Return the (X, Y) coordinate for the center point of the cell that contains the specified text.  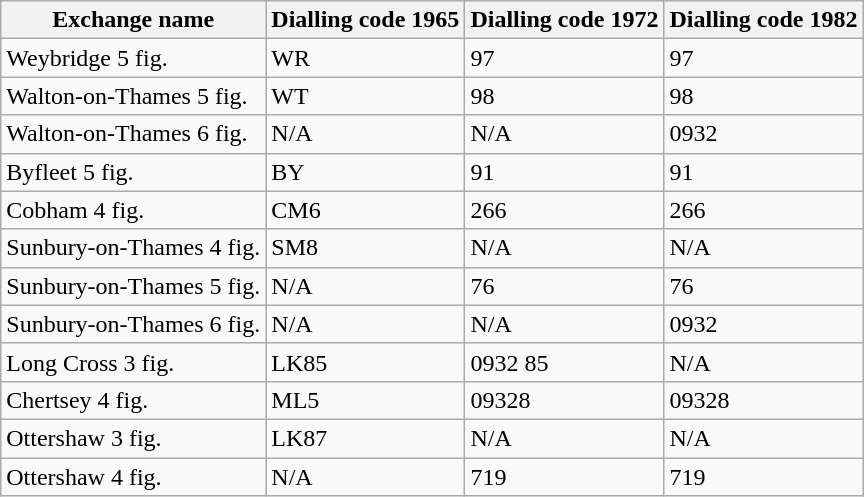
Ottershaw 4 fig. (134, 477)
Byfleet 5 fig. (134, 172)
CM6 (366, 210)
Exchange name (134, 20)
WT (366, 96)
Sunbury-on-Thames 4 fig. (134, 248)
0932 85 (564, 362)
Sunbury-on-Thames 5 fig. (134, 286)
Chertsey 4 fig. (134, 400)
Weybridge 5 fig. (134, 58)
Cobham 4 fig. (134, 210)
LK85 (366, 362)
LK87 (366, 438)
Long Cross 3 fig. (134, 362)
Sunbury-on-Thames 6 fig. (134, 324)
SM8 (366, 248)
BY (366, 172)
WR (366, 58)
Walton-on-Thames 5 fig. (134, 96)
Ottershaw 3 fig. (134, 438)
Dialling code 1965 (366, 20)
Dialling code 1972 (564, 20)
ML5 (366, 400)
Dialling code 1982 (764, 20)
Walton-on-Thames 6 fig. (134, 134)
